From the cell containing the given text, extract its center point as [X, Y] coordinate. 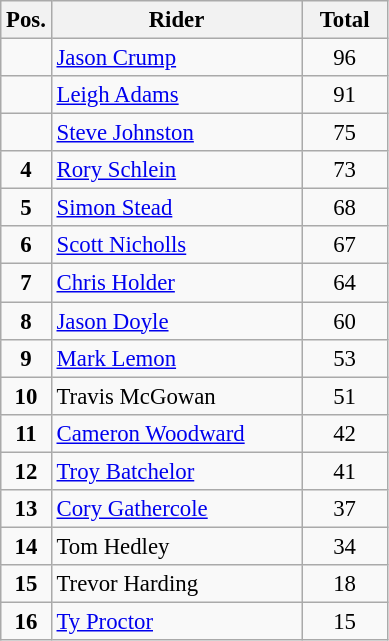
18 [345, 584]
Pos. [26, 20]
75 [345, 133]
Tom Hedley [176, 546]
6 [26, 245]
73 [345, 170]
37 [345, 509]
Jason Doyle [176, 321]
7 [26, 283]
68 [345, 208]
64 [345, 283]
10 [26, 396]
Troy Batchelor [176, 471]
51 [345, 396]
5 [26, 208]
11 [26, 433]
42 [345, 433]
Steve Johnston [176, 133]
Rory Schlein [176, 170]
91 [345, 95]
13 [26, 509]
Cory Gathercole [176, 509]
Trevor Harding [176, 584]
53 [345, 358]
Scott Nicholls [176, 245]
Simon Stead [176, 208]
Jason Crump [176, 58]
41 [345, 471]
16 [26, 621]
Chris Holder [176, 283]
96 [345, 58]
8 [26, 321]
Mark Lemon [176, 358]
34 [345, 546]
Travis McGowan [176, 396]
9 [26, 358]
Total [345, 20]
14 [26, 546]
12 [26, 471]
60 [345, 321]
Cameron Woodward [176, 433]
Ty Proctor [176, 621]
4 [26, 170]
Leigh Adams [176, 95]
67 [345, 245]
Rider [176, 20]
